Return (x, y) of the center of cell containing provided text 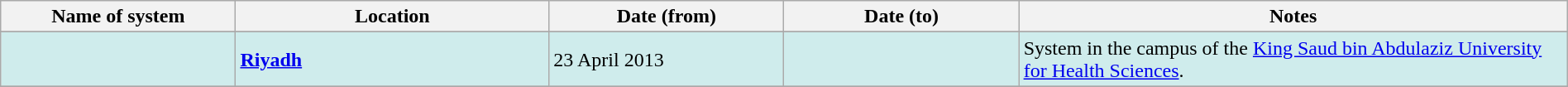
23 April 2013 (667, 60)
Date (from) (667, 17)
Notes (1293, 17)
Date (to) (901, 17)
Name of system (118, 17)
Riyadh (392, 60)
System in the campus of the King Saud bin Abdulaziz University for Health Sciences. (1293, 60)
Location (392, 17)
